Capture the cell that displays the provided text and extract its (x, y) central coordinate. 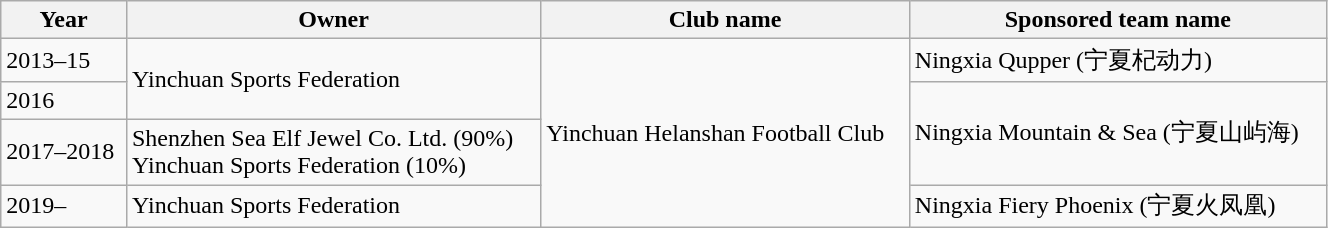
Club name (726, 20)
Shenzhen Sea Elf Jewel Co. Ltd. (90%)Yinchuan Sports Federation (10%) (333, 152)
2016 (64, 100)
Ningxia Qupper (宁夏杞动力) (1118, 60)
Yinchuan Helanshan Football Club (726, 133)
Ningxia Mountain & Sea (宁夏山屿海) (1118, 132)
2013–15 (64, 60)
Owner (333, 20)
2017–2018 (64, 152)
2019– (64, 206)
Ningxia Fiery Phoenix (宁夏火凤凰) (1118, 206)
Sponsored team name (1118, 20)
Year (64, 20)
